Search for the cell housing the specified text and yield its [x, y] center coordinate. 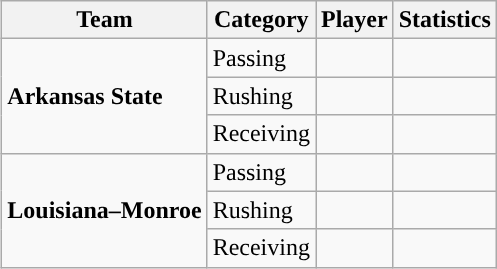
Team [104, 20]
Player [355, 20]
Statistics [444, 20]
Louisiana–Monroe [104, 210]
Arkansas State [104, 96]
Category [261, 20]
